Return the [x, y] coordinate for the center point of the cell that contains the specified text.  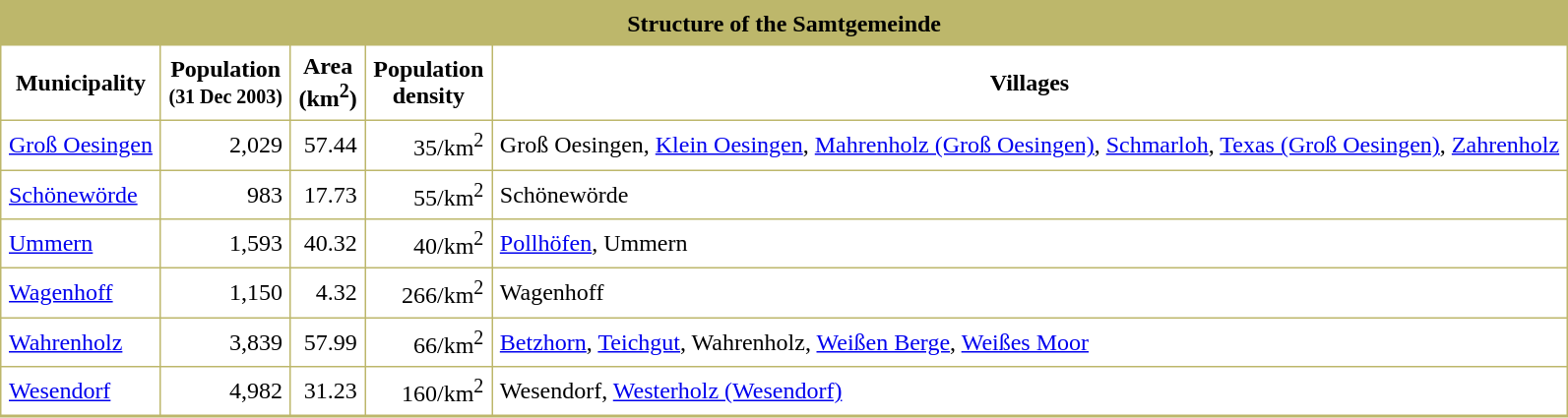
1,150 [225, 292]
4.32 [328, 292]
40/km2 [429, 243]
Betzhorn, Teichgut, Wahrenholz, Weißen Berge, Weißes Moor [1030, 341]
17.73 [328, 194]
Population density [429, 83]
57.99 [328, 341]
35/km2 [429, 145]
4,982 [225, 390]
266/km2 [429, 292]
2,029 [225, 145]
Pollhöfen, Ummern [1030, 243]
160/km2 [429, 390]
31.23 [328, 390]
983 [225, 194]
55/km2 [429, 194]
Wesendorf [81, 390]
Ummern [81, 243]
Municipality [81, 83]
Population(31 Dec 2003) [225, 83]
Wesendorf, Westerholz (Wesendorf) [1030, 390]
Groß Oesingen, Klein Oesingen, Mahrenholz (Groß Oesingen), Schmarloh, Texas (Groß Oesingen), Zahrenholz [1030, 145]
Villages [1030, 83]
Groß Oesingen [81, 145]
Area(km2) [328, 83]
Structure of the Samtgemeinde [784, 24]
Wahrenholz [81, 341]
40.32 [328, 243]
66/km2 [429, 341]
3,839 [225, 341]
1,593 [225, 243]
57.44 [328, 145]
